Pinpoint the cell where the given text exists, returning its (X, Y) midpoint coordinate. 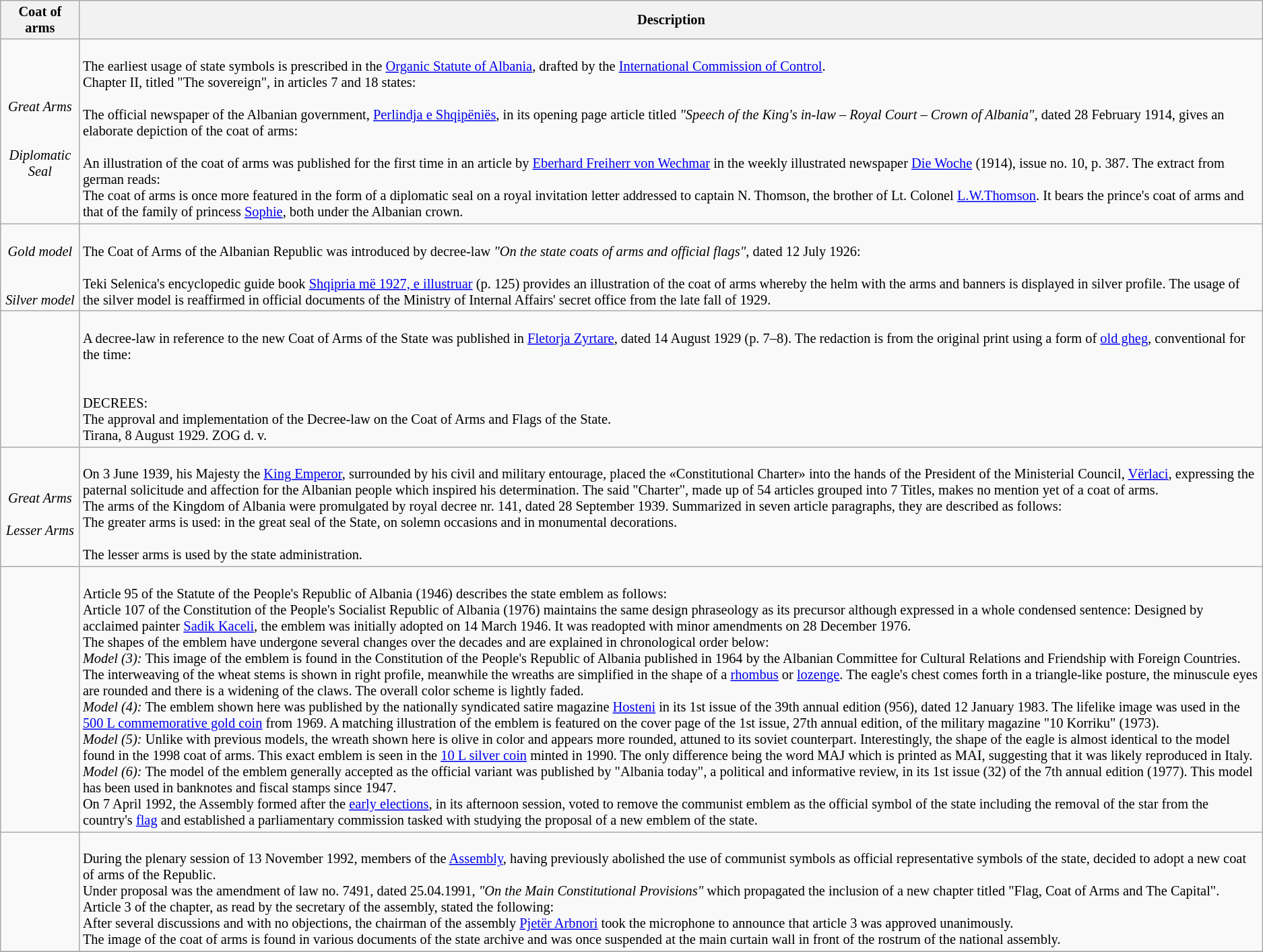
Great ArmsDiplomatic Seal (40, 131)
Great ArmsLesser Arms (40, 507)
Coat of arms (40, 20)
Gold modelSilver model (40, 267)
Description (671, 20)
